Search for the cell housing the specified text and yield its [X, Y] center coordinate. 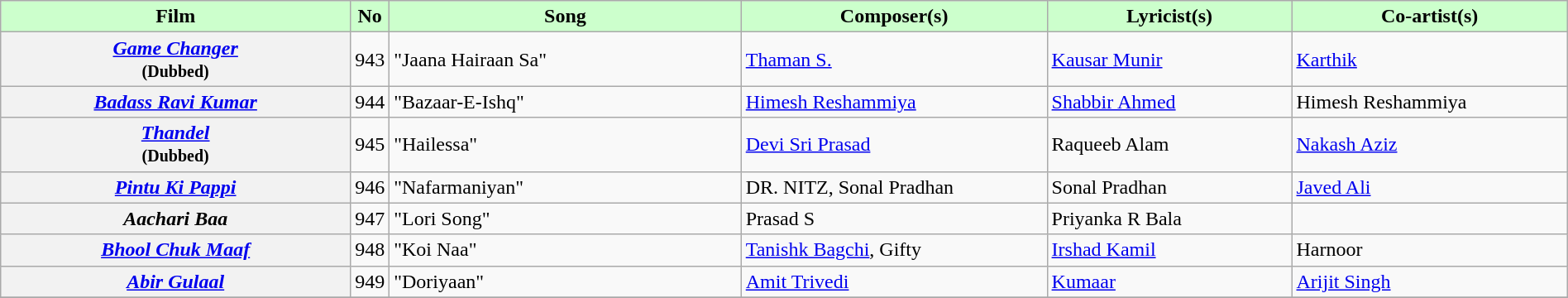
Kumaar [1169, 281]
Film [175, 17]
945 [370, 144]
"Hailessa" [566, 144]
Composer(s) [894, 17]
Thandel (Dubbed) [175, 144]
Nakash Aziz [1429, 144]
"Lori Song" [566, 219]
DR. NITZ, Sonal Pradhan [894, 187]
Irshad Kamil [1169, 250]
Sonal Pradhan [1169, 187]
"Bazaar-E-Ishq" [566, 102]
Bhool Chuk Maaf [175, 250]
Raqueeb Alam [1169, 144]
949 [370, 281]
Shabbir Ahmed [1169, 102]
"Jaana Hairaan Sa" [566, 60]
Karthik [1429, 60]
"Nafarmaniyan" [566, 187]
Arijit Singh [1429, 281]
Abir Gulaal [175, 281]
Devi Sri Prasad [894, 144]
946 [370, 187]
Kausar Munir [1169, 60]
No [370, 17]
Badass Ravi Kumar [175, 102]
Priyanka R Bala [1169, 219]
944 [370, 102]
Aachari Baa [175, 219]
Amit Trivedi [894, 281]
Thaman S. [894, 60]
"Koi Naa" [566, 250]
Prasad S [894, 219]
Javed Ali [1429, 187]
943 [370, 60]
948 [370, 250]
Harnoor [1429, 250]
Song [566, 17]
Lyricist(s) [1169, 17]
Co-artist(s) [1429, 17]
Tanishk Bagchi, Gifty [894, 250]
Game Changer (Dubbed) [175, 60]
"Doriyaan" [566, 281]
Pintu Ki Pappi [175, 187]
947 [370, 219]
